Locate the cell with the specified text and output its (X, Y) center coordinate. 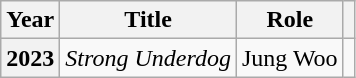
Jung Woo (290, 58)
Title (148, 20)
Strong Underdog (148, 58)
Year (30, 20)
Role (290, 20)
2023 (30, 58)
